Pinpoint the cell where the given text exists, returning its [X, Y] midpoint coordinate. 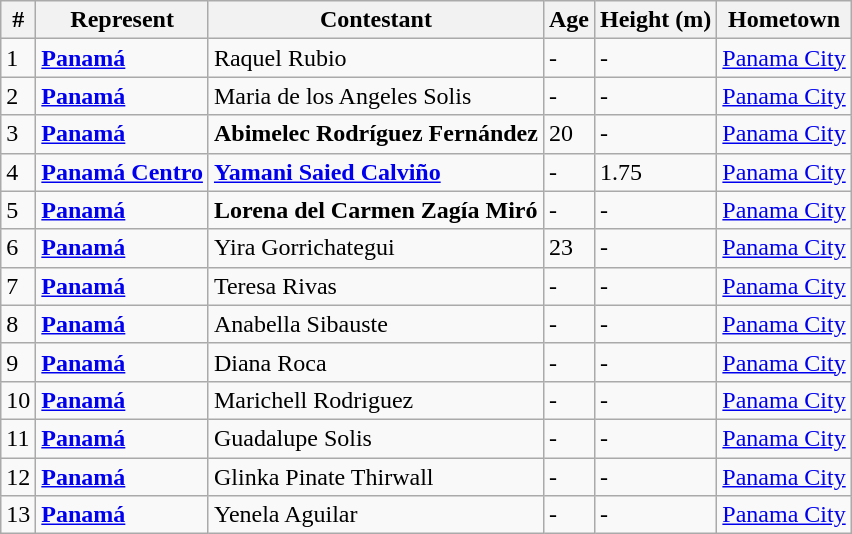
Abimelec Rodríguez Fernández [376, 134]
1 [18, 58]
Teresa Rivas [376, 286]
Yira Gorrichategui [376, 248]
23 [568, 248]
9 [18, 362]
8 [18, 324]
11 [18, 438]
Raquel Rubio [376, 58]
12 [18, 477]
13 [18, 515]
2 [18, 96]
Yamani Saied Calviño [376, 172]
5 [18, 210]
10 [18, 400]
Marichell Rodriguez [376, 400]
Diana Roca [376, 362]
Maria de los Angeles Solis [376, 96]
Age [568, 20]
20 [568, 134]
Guadalupe Solis [376, 438]
Contestant [376, 20]
6 [18, 248]
Hometown [784, 20]
Glinka Pinate Thirwall [376, 477]
Anabella Sibauste [376, 324]
Yenela Aguilar [376, 515]
Represent [122, 20]
Lorena del Carmen Zagía Miró [376, 210]
# [18, 20]
Panamá Centro [122, 172]
1.75 [655, 172]
7 [18, 286]
Height (m) [655, 20]
4 [18, 172]
3 [18, 134]
